Determine the (x, y) coordinate at the center of the cell enclosing the given text.  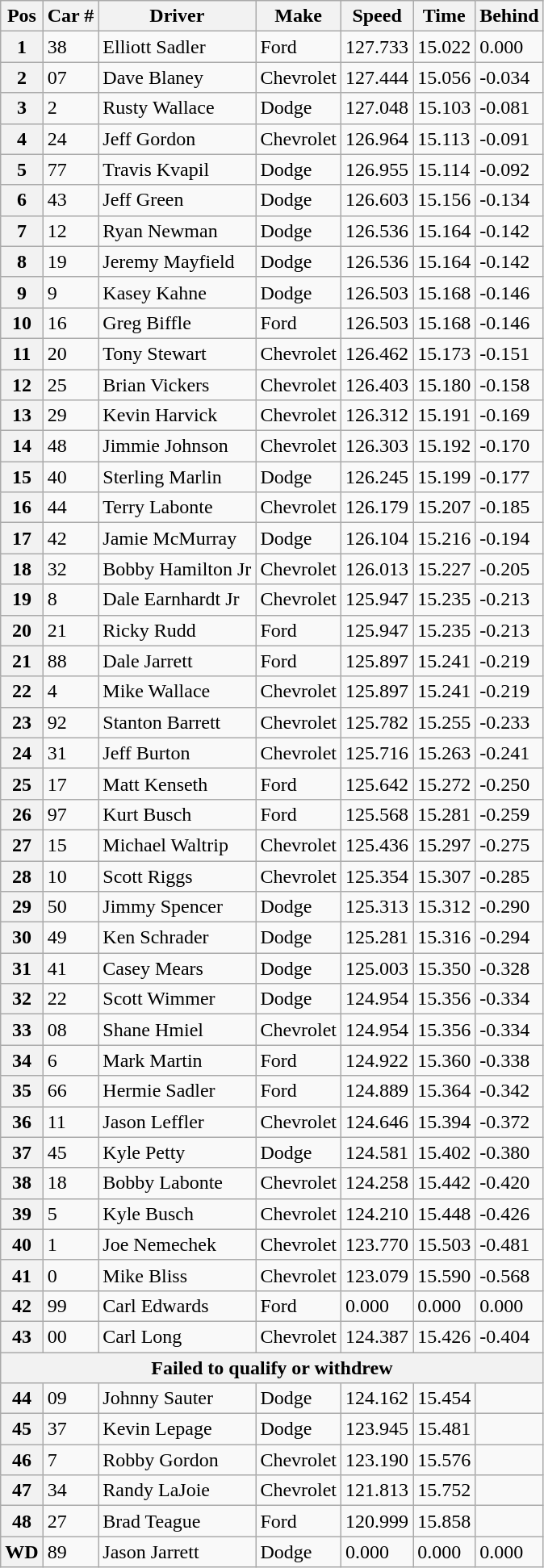
-0.481 (509, 1244)
Scott Riggs (178, 876)
Mark Martin (178, 1060)
-0.151 (509, 353)
88 (71, 661)
15.156 (444, 200)
Pos (22, 16)
15.199 (444, 477)
28 (22, 876)
92 (71, 722)
123.079 (378, 1275)
47 (22, 1491)
124.889 (378, 1091)
Ricky Rudd (178, 630)
50 (71, 907)
-0.091 (509, 139)
15.858 (444, 1521)
15.281 (444, 814)
15.103 (444, 108)
126.955 (378, 169)
125.354 (378, 876)
15.272 (444, 784)
124.646 (378, 1122)
Dave Blaney (178, 77)
126.303 (378, 446)
15.113 (444, 139)
15.402 (444, 1152)
-0.081 (509, 108)
Kevin Lepage (178, 1429)
Joe Nemechek (178, 1244)
125.568 (378, 814)
39 (22, 1214)
124.258 (378, 1183)
15.216 (444, 538)
15.590 (444, 1275)
125.782 (378, 722)
-0.426 (509, 1214)
3 (22, 108)
23 (22, 722)
89 (71, 1552)
Ken Schrader (178, 938)
49 (71, 938)
Failed to qualify or withdrew (272, 1368)
Tony Stewart (178, 353)
120.999 (378, 1521)
124.162 (378, 1399)
15.442 (444, 1183)
Casey Mears (178, 968)
Mike Wallace (178, 692)
Make (299, 16)
123.770 (378, 1244)
-0.420 (509, 1183)
Jason Jarrett (178, 1552)
-0.177 (509, 477)
-0.233 (509, 722)
15.056 (444, 77)
Carl Edwards (178, 1306)
Behind (509, 16)
15.022 (444, 47)
15.192 (444, 446)
Jamie McMurray (178, 538)
15.364 (444, 1091)
-0.328 (509, 968)
15.316 (444, 938)
-0.158 (509, 385)
127.733 (378, 47)
15.481 (444, 1429)
-0.285 (509, 876)
126.312 (378, 416)
126.179 (378, 508)
13 (22, 416)
97 (71, 814)
126.104 (378, 538)
-0.169 (509, 416)
Kyle Busch (178, 1214)
-0.241 (509, 753)
15.227 (444, 569)
36 (22, 1122)
15.394 (444, 1122)
-0.194 (509, 538)
Dale Earnhardt Jr (178, 600)
-0.092 (509, 169)
-0.250 (509, 784)
Jeremy Mayfield (178, 261)
-0.290 (509, 907)
126.245 (378, 477)
Hermie Sadler (178, 1091)
Michael Waltrip (178, 845)
-0.275 (509, 845)
15.576 (444, 1460)
15.350 (444, 968)
Kyle Petty (178, 1152)
Kurt Busch (178, 814)
126.462 (378, 353)
66 (71, 1091)
09 (71, 1399)
124.210 (378, 1214)
Brian Vickers (178, 385)
15.180 (444, 385)
15.454 (444, 1399)
15.426 (444, 1336)
Jeff Green (178, 200)
15.173 (444, 353)
-0.404 (509, 1336)
15.503 (444, 1244)
Matt Kenseth (178, 784)
127.444 (378, 77)
Kevin Harvick (178, 416)
Dale Jarrett (178, 661)
Carl Long (178, 1336)
125.281 (378, 938)
Car # (71, 16)
124.922 (378, 1060)
15.297 (444, 845)
125.642 (378, 784)
Scott Wimmer (178, 999)
15.263 (444, 753)
15.191 (444, 416)
124.581 (378, 1152)
-0.380 (509, 1152)
126.403 (378, 385)
Ryan Newman (178, 231)
26 (22, 814)
15.312 (444, 907)
Johnny Sauter (178, 1399)
Jeff Gordon (178, 139)
35 (22, 1091)
121.813 (378, 1491)
00 (71, 1336)
33 (22, 1030)
15.752 (444, 1491)
15.307 (444, 876)
15.360 (444, 1060)
Jason Leffler (178, 1122)
124.387 (378, 1336)
08 (71, 1030)
-0.170 (509, 446)
-0.259 (509, 814)
07 (71, 77)
Jimmie Johnson (178, 446)
-0.342 (509, 1091)
Bobby Labonte (178, 1183)
14 (22, 446)
126.964 (378, 139)
77 (71, 169)
-0.185 (509, 508)
15.114 (444, 169)
Driver (178, 16)
126.013 (378, 569)
0 (71, 1275)
46 (22, 1460)
Randy LaJoie (178, 1491)
15.448 (444, 1214)
-0.372 (509, 1122)
-0.205 (509, 569)
126.603 (378, 200)
15.255 (444, 722)
99 (71, 1306)
-0.338 (509, 1060)
WD (22, 1552)
125.436 (378, 845)
15.207 (444, 508)
30 (22, 938)
-0.294 (509, 938)
Greg Biffle (178, 323)
Shane Hmiel (178, 1030)
125.716 (378, 753)
Bobby Hamilton Jr (178, 569)
127.048 (378, 108)
Stanton Barrett (178, 722)
123.945 (378, 1429)
Jimmy Spencer (178, 907)
-0.034 (509, 77)
Jeff Burton (178, 753)
Time (444, 16)
Mike Bliss (178, 1275)
Rusty Wallace (178, 108)
-0.134 (509, 200)
Robby Gordon (178, 1460)
125.003 (378, 968)
Speed (378, 16)
Elliott Sadler (178, 47)
Travis Kvapil (178, 169)
Sterling Marlin (178, 477)
Kasey Kahne (178, 292)
125.313 (378, 907)
Brad Teague (178, 1521)
Terry Labonte (178, 508)
123.190 (378, 1460)
-0.568 (509, 1275)
